Return (X, Y) of the center of cell containing provided text 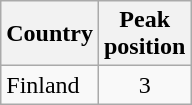
Peakposition (144, 34)
Finland (50, 85)
3 (144, 85)
Country (50, 34)
